Capture the cell that displays the provided text and extract its [x, y] central coordinate. 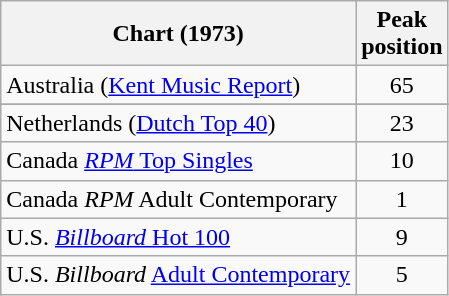
65 [402, 85]
Netherlands (Dutch Top 40) [178, 123]
Canada RPM Top Singles [178, 161]
Peakposition [402, 34]
1 [402, 199]
Chart (1973) [178, 34]
9 [402, 237]
U.S. Billboard Adult Contemporary [178, 275]
23 [402, 123]
Australia (Kent Music Report) [178, 85]
10 [402, 161]
5 [402, 275]
Canada RPM Adult Contemporary [178, 199]
U.S. Billboard Hot 100 [178, 237]
